Determine the (X, Y) coordinate at the center of the cell enclosing the given text.  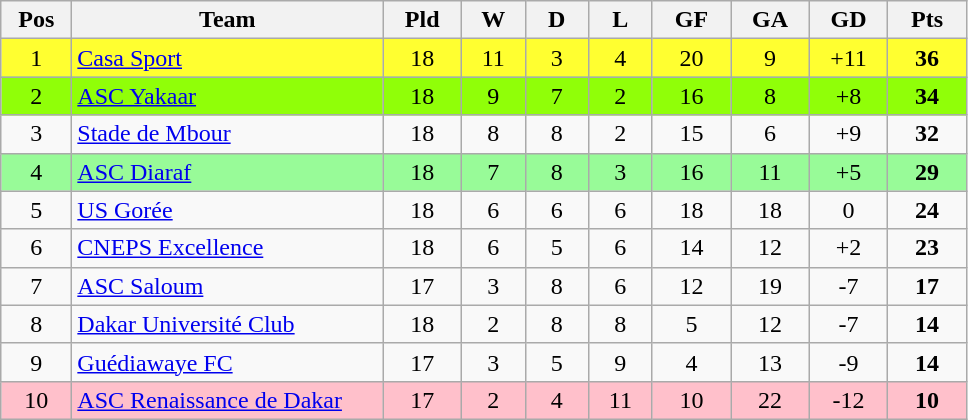
Guédiawaye FC (228, 362)
-9 (848, 362)
ASC Saloum (228, 286)
20 (692, 58)
GD (848, 20)
+2 (848, 248)
ASC Yakaar (228, 96)
GA (770, 20)
Casa Sport (228, 58)
D (557, 20)
+9 (848, 134)
Stade de Mbour (228, 134)
Pos (36, 20)
W (493, 20)
ASC Renaissance de Dakar (228, 400)
Dakar Université Club (228, 324)
-12 (848, 400)
+8 (848, 96)
0 (848, 210)
Pld (422, 20)
29 (928, 172)
32 (928, 134)
13 (770, 362)
Team (228, 20)
22 (770, 400)
1 (36, 58)
Pts (928, 20)
23 (928, 248)
ASC Diaraf (228, 172)
CNEPS Excellence (228, 248)
+5 (848, 172)
US Gorée (228, 210)
L (621, 20)
34 (928, 96)
36 (928, 58)
24 (928, 210)
19 (770, 286)
15 (692, 134)
+11 (848, 58)
GF (692, 20)
